Pinpoint the cell where the given text exists, returning its (X, Y) midpoint coordinate. 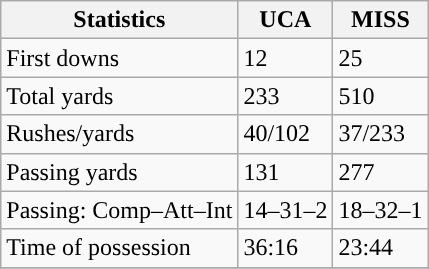
Statistics (120, 20)
23:44 (380, 248)
Passing yards (120, 172)
12 (286, 58)
37/233 (380, 134)
233 (286, 96)
UCA (286, 20)
40/102 (286, 134)
Rushes/yards (120, 134)
MISS (380, 20)
36:16 (286, 248)
277 (380, 172)
Total yards (120, 96)
131 (286, 172)
Time of possession (120, 248)
Passing: Comp–Att–Int (120, 210)
14–31–2 (286, 210)
510 (380, 96)
First downs (120, 58)
25 (380, 58)
18–32–1 (380, 210)
